Determine the (x, y) coordinate at the center of the cell enclosing the given text.  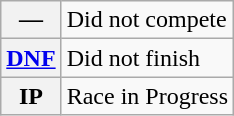
Race in Progress (147, 96)
IP (31, 96)
Did not finish (147, 58)
DNF (31, 58)
Did not compete (147, 20)
— (31, 20)
